Capture the cell that displays the provided text and extract its (X, Y) central coordinate. 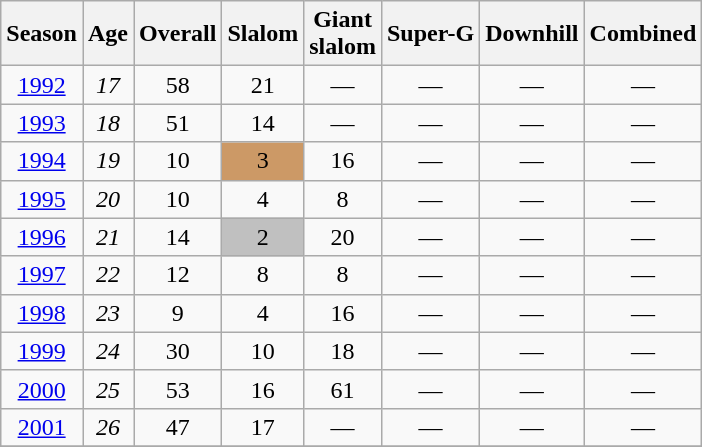
1995 (42, 199)
1992 (42, 85)
19 (108, 161)
Age (108, 34)
1997 (42, 275)
1996 (42, 237)
58 (178, 85)
Combined (643, 34)
3 (263, 161)
53 (178, 389)
22 (108, 275)
Downhill (532, 34)
9 (178, 313)
1998 (42, 313)
Slalom (263, 34)
2001 (42, 427)
30 (178, 351)
24 (108, 351)
Super-G (430, 34)
1993 (42, 123)
2000 (42, 389)
51 (178, 123)
47 (178, 427)
Season (42, 34)
23 (108, 313)
2 (263, 237)
Giantslalom (343, 34)
26 (108, 427)
1999 (42, 351)
61 (343, 389)
1994 (42, 161)
12 (178, 275)
Overall (178, 34)
25 (108, 389)
